Extract the (X, Y) coordinate from the center of the cell holding the provided text.  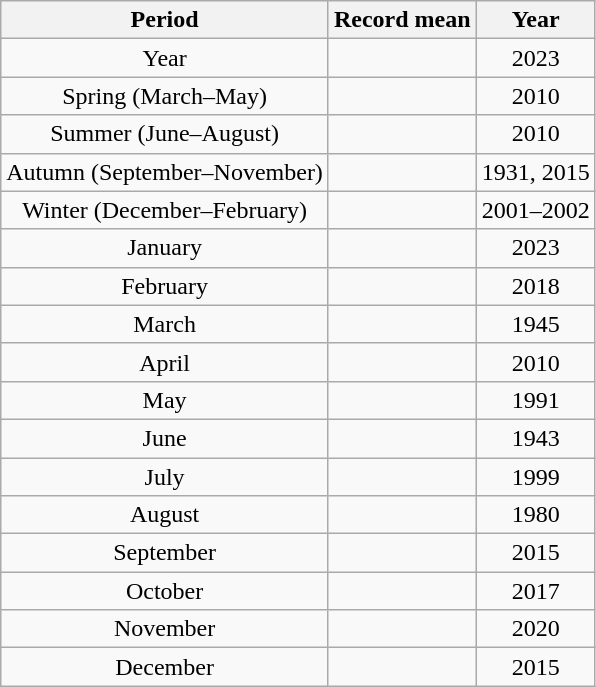
2001–2002 (536, 210)
June (165, 438)
1999 (536, 477)
January (165, 248)
Winter (December–February) (165, 210)
February (165, 286)
2018 (536, 286)
November (165, 629)
Autumn (September–November) (165, 172)
1945 (536, 324)
December (165, 667)
May (165, 400)
2020 (536, 629)
1980 (536, 515)
April (165, 362)
Spring (March–May) (165, 96)
September (165, 553)
July (165, 477)
1943 (536, 438)
1931, 2015 (536, 172)
October (165, 591)
August (165, 515)
1991 (536, 400)
Summer (June–August) (165, 134)
March (165, 324)
2017 (536, 591)
Period (165, 20)
Record mean (402, 20)
